Return the [x, y] coordinate for the center point of the cell that contains the specified text.  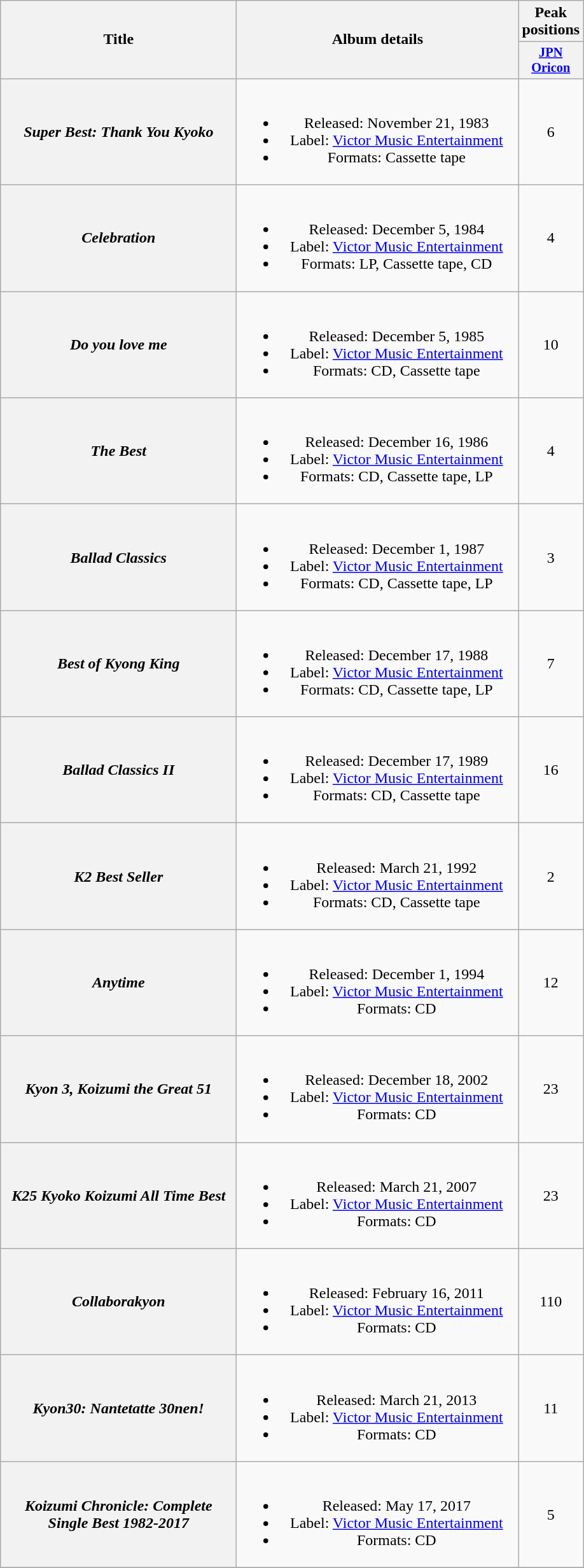
110 [551, 1301]
Title [118, 39]
Released: December 16, 1986Label: Victor Music EntertainmentFormats: CD, Cassette tape, LP [378, 451]
Released: March 21, 1992Label: Victor Music EntertainmentFormats: CD, Cassette tape [378, 876]
Koizumi Chronicle: Complete Single Best 1982-2017 [118, 1514]
Best of Kyong King [118, 663]
K25 Kyoko Koizumi All Time Best [118, 1196]
Released: December 17, 1988Label: Victor Music EntertainmentFormats: CD, Cassette tape, LP [378, 663]
Released: March 21, 2013Label: Victor Music EntertainmentFormats: CD [378, 1408]
Released: December 5, 1984Label: Victor Music EntertainmentFormats: LP, Cassette tape, CD [378, 238]
Do you love me [118, 345]
Ballad Classics II [118, 770]
Ballad Classics [118, 558]
Kyon 3, Koizumi the Great 51 [118, 1089]
Super Best: Thank You Kyoko [118, 131]
7 [551, 663]
Released: March 21, 2007Label: Victor Music EntertainmentFormats: CD [378, 1196]
12 [551, 983]
K2 Best Seller [118, 876]
Kyon30: Nantetatte 30nen! [118, 1408]
Released: December 5, 1985Label: Victor Music EntertainmentFormats: CD, Cassette tape [378, 345]
Released: May 17, 2017Label: Victor Music EntertainmentFormats: CD [378, 1514]
2 [551, 876]
6 [551, 131]
Peak positions [551, 22]
Released: November 21, 1983Label: Victor Music EntertainmentFormats: Cassette tape [378, 131]
Released: February 16, 2011Label: Victor Music EntertainmentFormats: CD [378, 1301]
JPNOricon [551, 60]
16 [551, 770]
The Best [118, 451]
Released: December 1, 1994Label: Victor Music EntertainmentFormats: CD [378, 983]
10 [551, 345]
Album details [378, 39]
Released: December 1, 1987Label: Victor Music EntertainmentFormats: CD, Cassette tape, LP [378, 558]
Released: December 18, 2002Label: Victor Music EntertainmentFormats: CD [378, 1089]
Celebration [118, 238]
3 [551, 558]
Collaborakyon [118, 1301]
Anytime [118, 983]
11 [551, 1408]
5 [551, 1514]
Released: December 17, 1989Label: Victor Music EntertainmentFormats: CD, Cassette tape [378, 770]
